Identify which cell holds the provided text, then report its [x, y] central coordinate. 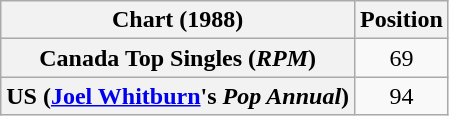
Chart (1988) [178, 20]
US (Joel Whitburn's Pop Annual) [178, 96]
Canada Top Singles (RPM) [178, 58]
94 [402, 96]
69 [402, 58]
Position [402, 20]
